From the cell containing the given text, extract its center point as [X, Y] coordinate. 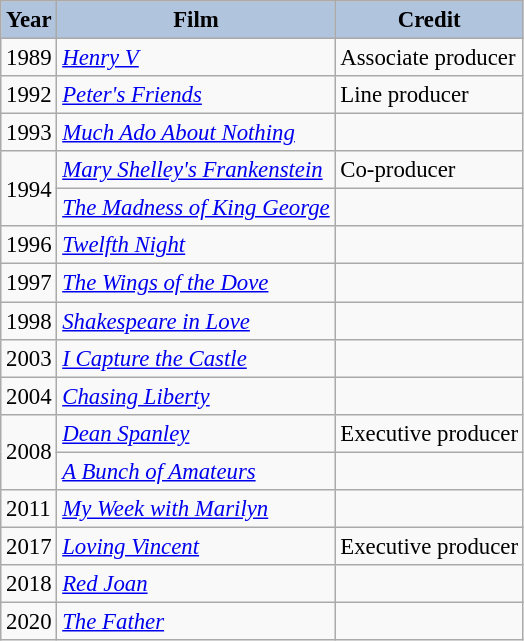
The Father [196, 621]
Twelfth Night [196, 245]
The Madness of King George [196, 208]
Credit [429, 20]
2020 [29, 621]
2004 [29, 396]
Film [196, 20]
1998 [29, 321]
2011 [29, 509]
Year [29, 20]
2017 [29, 546]
Dean Spanley [196, 433]
Mary Shelley's Frankenstein [196, 170]
2003 [29, 358]
Peter's Friends [196, 95]
My Week with Marilyn [196, 509]
1996 [29, 245]
1989 [29, 58]
I Capture the Castle [196, 358]
Associate producer [429, 58]
The Wings of the Dove [196, 283]
Line producer [429, 95]
2018 [29, 584]
1997 [29, 283]
1994 [29, 188]
1993 [29, 133]
Co-producer [429, 170]
Loving Vincent [196, 546]
Red Joan [196, 584]
2008 [29, 452]
A Bunch of Amateurs [196, 471]
Henry V [196, 58]
Chasing Liberty [196, 396]
1992 [29, 95]
Shakespeare in Love [196, 321]
Much Ado About Nothing [196, 133]
